Detect which cell encompasses the target text, then output its (x, y) center coordinate. 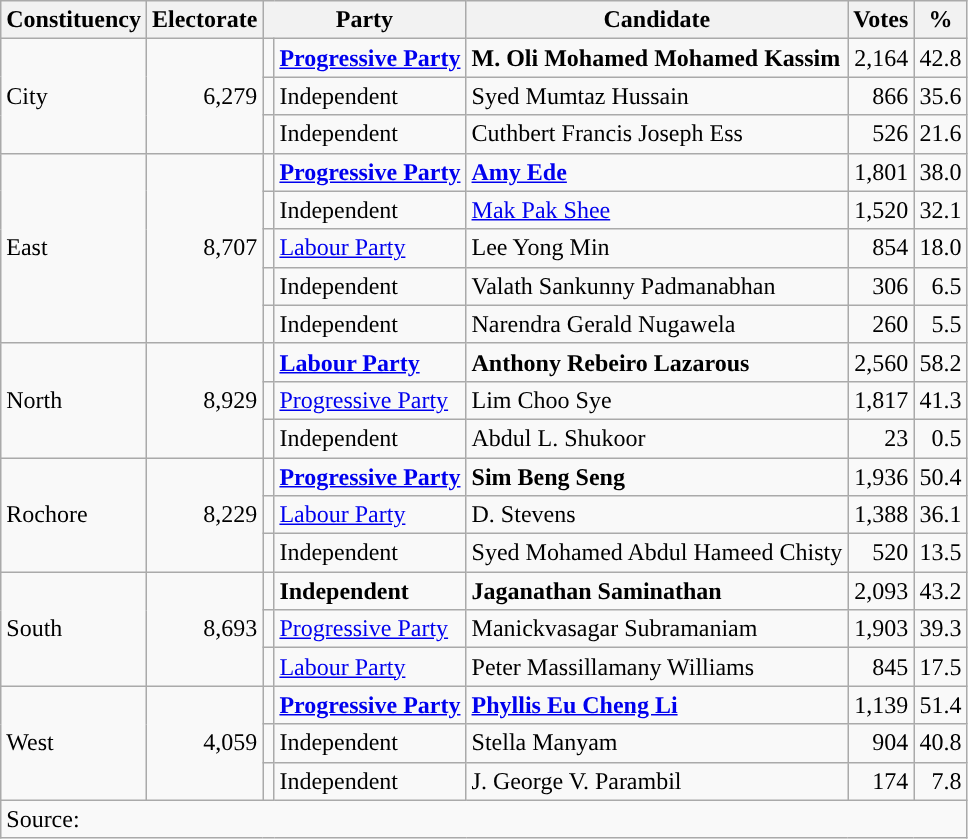
58.2 (940, 362)
4,059 (204, 743)
21.6 (940, 134)
1,520 (881, 210)
Cuthbert Francis Joseph Ess (657, 134)
1,903 (881, 629)
904 (881, 743)
43.2 (940, 591)
Abdul L. Shukoor (657, 438)
Constituency (74, 20)
Narendra Gerald Nugawela (657, 324)
2,560 (881, 362)
Peter Massillamany Williams (657, 667)
Lee Yong Min (657, 248)
Source: (484, 819)
Manickvasagar Subramaniam (657, 629)
306 (881, 286)
38.0 (940, 172)
% (940, 20)
40.8 (940, 743)
7.8 (940, 781)
35.6 (940, 96)
0.5 (940, 438)
17.5 (940, 667)
Syed Mohamed Abdul Hameed Chisty (657, 553)
845 (881, 667)
Jaganathan Saminathan (657, 591)
2,093 (881, 591)
51.4 (940, 705)
39.3 (940, 629)
1,139 (881, 705)
1,388 (881, 515)
6.5 (940, 286)
174 (881, 781)
Sim Beng Seng (657, 477)
8,693 (204, 629)
8,707 (204, 248)
Anthony Rebeiro Lazarous (657, 362)
32.1 (940, 210)
Amy Ede (657, 172)
Electorate (204, 20)
South (74, 629)
526 (881, 134)
36.1 (940, 515)
1,817 (881, 400)
520 (881, 553)
866 (881, 96)
1,801 (881, 172)
8,229 (204, 515)
North (74, 400)
J. George V. Parambil (657, 781)
Votes (881, 20)
D. Stevens (657, 515)
Party (364, 20)
854 (881, 248)
M. Oli Mohamed Mohamed Kassim (657, 58)
Valath Sankunny Padmanabhan (657, 286)
1,936 (881, 477)
13.5 (940, 553)
23 (881, 438)
50.4 (940, 477)
42.8 (940, 58)
18.0 (940, 248)
Mak Pak Shee (657, 210)
Rochore (74, 515)
260 (881, 324)
Candidate (657, 20)
Stella Manyam (657, 743)
Syed Mumtaz Hussain (657, 96)
8,929 (204, 400)
41.3 (940, 400)
2,164 (881, 58)
6,279 (204, 96)
Lim Choo Sye (657, 400)
5.5 (940, 324)
City (74, 96)
Phyllis Eu Cheng Li (657, 705)
West (74, 743)
East (74, 248)
